From the cell containing the given text, extract its center point as [X, Y] coordinate. 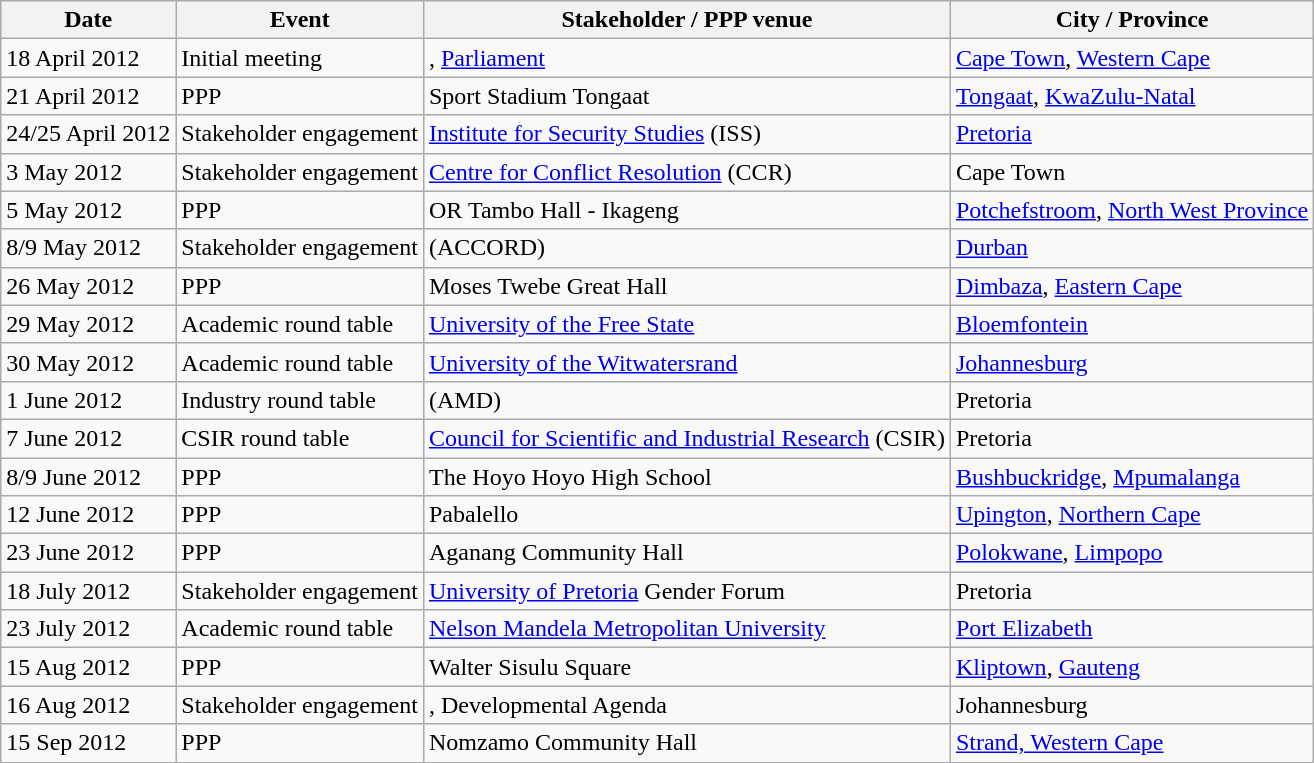
8/9 June 2012 [88, 477]
Sport Stadium Tongaat [686, 96]
Cape Town [1132, 172]
University of the Witwatersrand [686, 362]
, Parliament [686, 58]
Strand, Western Cape [1132, 743]
16 Aug 2012 [88, 705]
City / Province [1132, 20]
CSIR round table [300, 438]
26 May 2012 [88, 286]
Polokwane, Limpopo [1132, 553]
Date [88, 20]
Port Elizabeth [1132, 629]
Stakeholder / PPP venue [686, 20]
18 April 2012 [88, 58]
15 Aug 2012 [88, 667]
(AMD) [686, 400]
15 Sep 2012 [88, 743]
University of the Free State [686, 324]
1 June 2012 [88, 400]
Nelson Mandela Metropolitan University [686, 629]
Tongaat, KwaZulu-Natal [1132, 96]
University of Pretoria Gender Forum [686, 591]
OR Tambo Hall - Ikageng [686, 210]
Initial meeting [300, 58]
Industry round table [300, 400]
Pabalello [686, 515]
Aganang Community Hall [686, 553]
Bloemfontein [1132, 324]
Council for Scientific and Industrial Research (CSIR) [686, 438]
3 May 2012 [88, 172]
Bushbuckridge, Mpumalanga [1132, 477]
Event [300, 20]
Institute for Security Studies (ISS) [686, 134]
23 July 2012 [88, 629]
Durban [1132, 248]
23 June 2012 [88, 553]
Moses Twebe Great Hall [686, 286]
12 June 2012 [88, 515]
7 June 2012 [88, 438]
18 July 2012 [88, 591]
5 May 2012 [88, 210]
30 May 2012 [88, 362]
Dimbaza, Eastern Cape [1132, 286]
Potchefstroom, North West Province [1132, 210]
(ACCORD) [686, 248]
Centre for Conflict Resolution (CCR) [686, 172]
21 April 2012 [88, 96]
24/25 April 2012 [88, 134]
Kliptown, Gauteng [1132, 667]
The Hoyo Hoyo High School [686, 477]
29 May 2012 [88, 324]
Cape Town, Western Cape [1132, 58]
, Developmental Agenda [686, 705]
Upington, Northern Cape [1132, 515]
8/9 May 2012 [88, 248]
Nomzamo Community Hall [686, 743]
Walter Sisulu Square [686, 667]
